Output the [X, Y] coordinate of the center of the cell containing the given text.  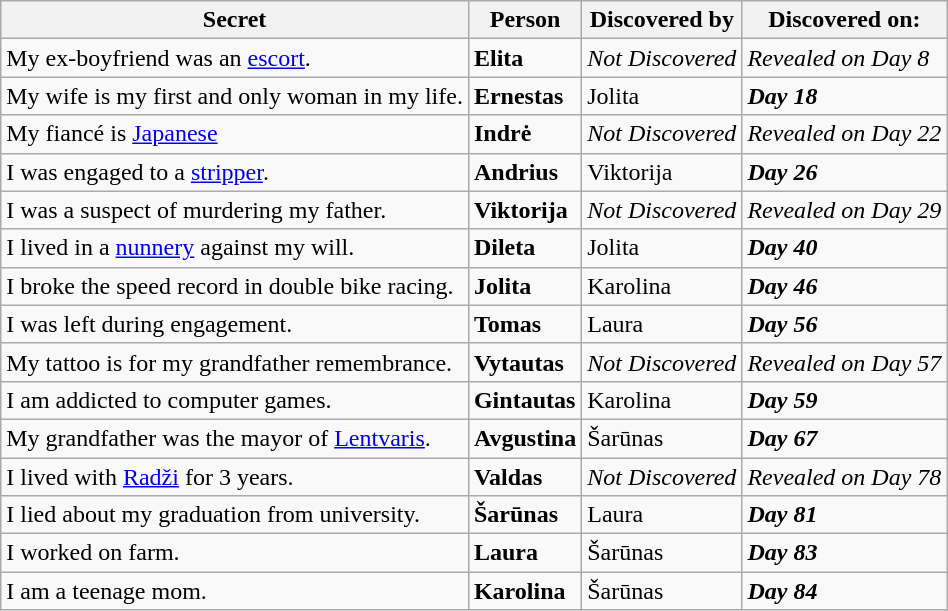
Revealed on Day 57 [844, 362]
I lived in a nunnery against my will. [235, 248]
Day 84 [844, 591]
I was left during engagement. [235, 324]
Vytautas [524, 362]
Indrė [524, 134]
Revealed on Day 22 [844, 134]
I worked on farm. [235, 553]
Ernestas [524, 96]
Revealed on Day 8 [844, 58]
Revealed on Day 78 [844, 477]
I was a suspect of murdering my father. [235, 210]
I am a teenage mom. [235, 591]
Day 56 [844, 324]
Day 81 [844, 515]
My wife is my first and only woman in my life. [235, 96]
My grandfather was the mayor of Lentvaris. [235, 438]
Day 83 [844, 553]
Dileta [524, 248]
Day 59 [844, 400]
Revealed on Day 29 [844, 210]
I was engaged to a stripper. [235, 172]
Secret [235, 20]
Discovered on: [844, 20]
Elita [524, 58]
Avgustina [524, 438]
I lied about my graduation from university. [235, 515]
Person [524, 20]
Gintautas [524, 400]
Discovered by [662, 20]
Tomas [524, 324]
Day 18 [844, 96]
Day 26 [844, 172]
My fiancé is Japanese [235, 134]
I broke the speed record in double bike racing. [235, 286]
I lived with Radži for 3 years. [235, 477]
Andrius [524, 172]
Day 40 [844, 248]
Valdas [524, 477]
My tattoo is for my grandfather remembrance. [235, 362]
I am addicted to computer games. [235, 400]
Day 46 [844, 286]
My ex-boyfriend was an escort. [235, 58]
Day 67 [844, 438]
